For the text-containing cell, return its midpoint in [x, y] coordinate format. 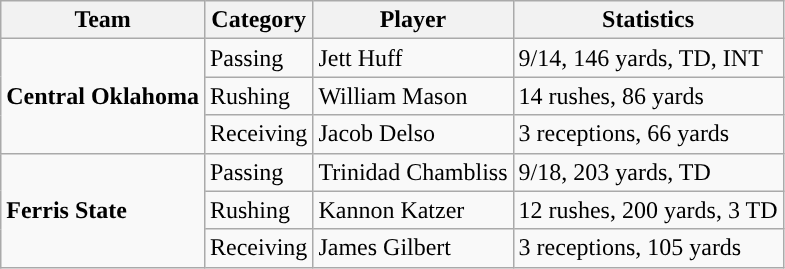
Category [258, 20]
9/18, 203 yards, TD [648, 172]
9/14, 146 yards, TD, INT [648, 58]
12 rushes, 200 yards, 3 TD [648, 210]
14 rushes, 86 yards [648, 96]
William Mason [413, 96]
Kannon Katzer [413, 210]
3 receptions, 66 yards [648, 134]
Jett Huff [413, 58]
James Gilbert [413, 248]
Jacob Delso [413, 134]
3 receptions, 105 yards [648, 248]
Central Oklahoma [103, 96]
Player [413, 20]
Statistics [648, 20]
Trinidad Chambliss [413, 172]
Team [103, 20]
Ferris State [103, 210]
